Return the (x, y) coordinate for the center point of the cell that contains the specified text.  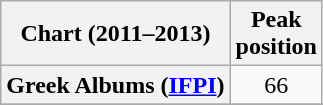
Peakposition (276, 34)
66 (276, 85)
Greek Albums (IFPI) (116, 85)
Chart (2011–2013) (116, 34)
